Scan for the cell matching the given text and deliver its (X, Y) coordinate at center. 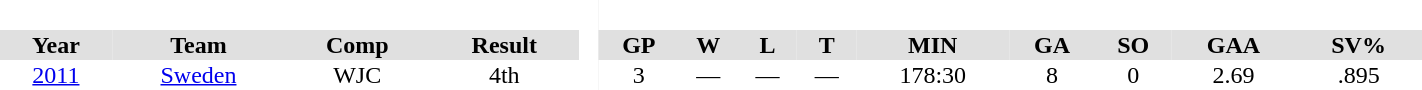
Result (504, 45)
Team (198, 45)
4th (504, 75)
2011 (56, 75)
GP (639, 45)
2.69 (1234, 75)
SV% (1358, 45)
Comp (357, 45)
GAA (1234, 45)
3 (639, 75)
SO (1134, 45)
T (826, 45)
WJC (357, 75)
.895 (1358, 75)
W (708, 45)
8 (1052, 75)
MIN (932, 45)
Sweden (198, 75)
GA (1052, 45)
L (768, 45)
Year (56, 45)
178:30 (932, 75)
0 (1134, 75)
